Provide the [X, Y] coordinate of the cell's center where the given text is located.  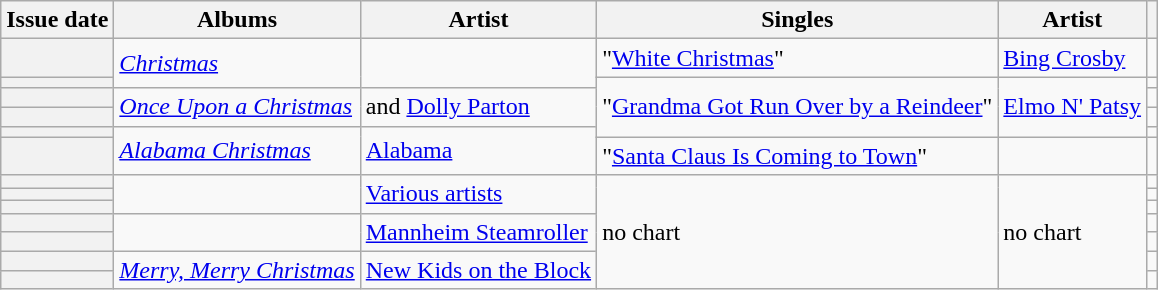
New Kids on the Block [478, 270]
Mannheim Steamroller [478, 232]
Alabama Christmas [237, 150]
Albums [237, 20]
Christmas [237, 64]
"Grandma Got Run Over by a Reindeer" [798, 107]
Singles [798, 20]
Bing Crosby [1072, 58]
Merry, Merry Christmas [237, 270]
Issue date [58, 20]
"White Christmas" [798, 58]
"Santa Claus Is Coming to Town" [798, 156]
Elmo N' Patsy [1072, 107]
Various artists [478, 194]
and Dolly Parton [478, 107]
Alabama [478, 150]
Once Upon a Christmas [237, 107]
